Locate the cell with the specified text and output its [X, Y] center coordinate. 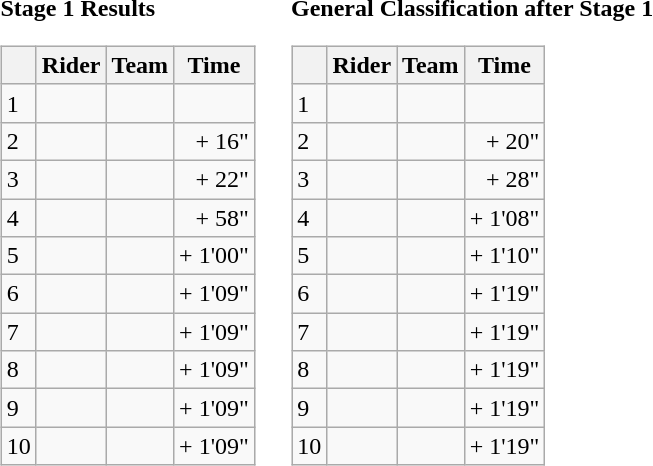
+ 20" [504, 141]
+ 1'10" [504, 256]
+ 58" [214, 217]
+ 1'08" [504, 217]
+ 16" [214, 141]
+ 1'00" [214, 256]
+ 28" [504, 179]
+ 22" [214, 179]
